From the cell containing the given text, extract its center point as [X, Y] coordinate. 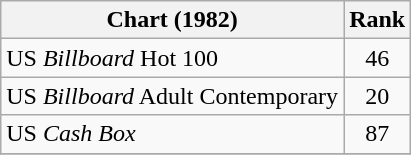
US Cash Box [172, 134]
46 [378, 58]
87 [378, 134]
US Billboard Hot 100 [172, 58]
US Billboard Adult Contemporary [172, 96]
20 [378, 96]
Chart (1982) [172, 20]
Rank [378, 20]
